Extract the [x, y] coordinate from the center of the cell holding the provided text.  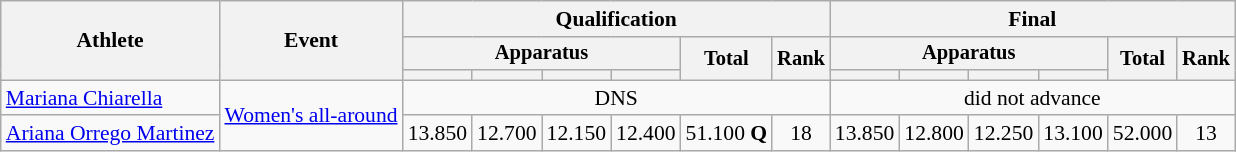
Event [310, 40]
Ariana Orrego Martinez [110, 134]
18 [801, 134]
Mariana Chiarella [110, 98]
12.800 [934, 134]
Women's all-around [310, 116]
12.400 [646, 134]
Final [1032, 19]
Athlete [110, 40]
13 [1206, 134]
12.250 [1004, 134]
51.100 Q [727, 134]
DNS [616, 98]
12.150 [576, 134]
did not advance [1032, 98]
Qualification [616, 19]
13.100 [1072, 134]
52.000 [1142, 134]
12.700 [506, 134]
